Determine the [x, y] coordinate at the center of the cell enclosing the given text.  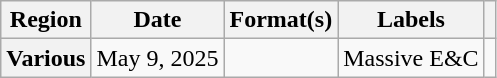
May 9, 2025 [158, 58]
Various [46, 58]
Massive E&C [411, 58]
Labels [411, 20]
Region [46, 20]
Format(s) [281, 20]
Date [158, 20]
